Output the (x, y) coordinate of the center of the cell containing the given text.  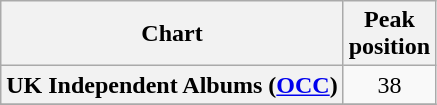
UK Independent Albums (OCC) (172, 85)
Peakposition (389, 34)
38 (389, 85)
Chart (172, 34)
